Pinpoint the cell where the given text exists, returning its [x, y] midpoint coordinate. 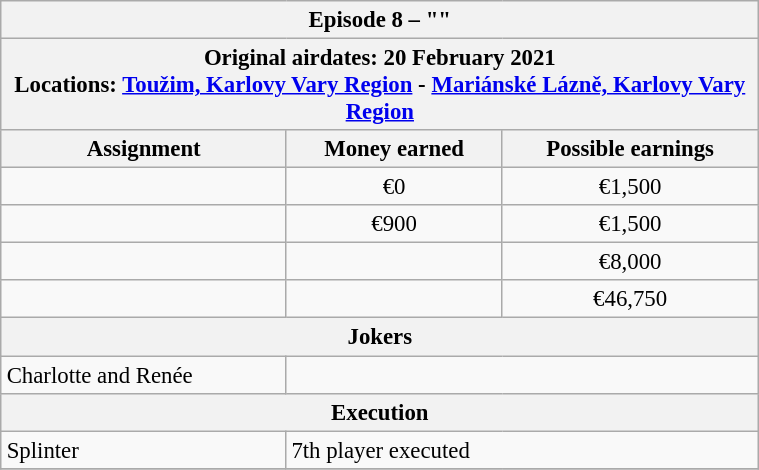
Money earned [394, 149]
Execution [380, 412]
7th player executed [522, 450]
Original airdates: 20 February 2021Locations: Toužim, Karlovy Vary Region - Mariánské Lázně, Karlovy Vary Region [380, 84]
€0 [394, 187]
€8,000 [630, 262]
Possible earnings [630, 149]
Assignment [144, 149]
Episode 8 – "" [380, 20]
€900 [394, 224]
Jokers [380, 337]
Charlotte and Renée [144, 375]
Splinter [144, 450]
€46,750 [630, 299]
